Pinpoint the cell where the given text exists, returning its [X, Y] midpoint coordinate. 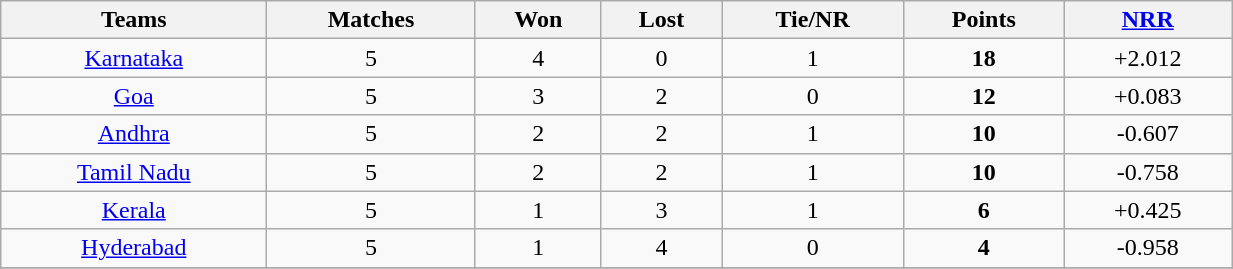
Andhra [134, 134]
NRR [1148, 20]
Tie/NR [813, 20]
Matches [371, 20]
+2.012 [1148, 58]
Tamil Nadu [134, 172]
12 [984, 96]
Karnataka [134, 58]
Goa [134, 96]
Teams [134, 20]
-0.758 [1148, 172]
+0.425 [1148, 210]
Won [538, 20]
18 [984, 58]
-0.607 [1148, 134]
6 [984, 210]
Hyderabad [134, 248]
+0.083 [1148, 96]
Points [984, 20]
Kerala [134, 210]
-0.958 [1148, 248]
Lost [661, 20]
